Detect which cell encompasses the target text, then output its (x, y) center coordinate. 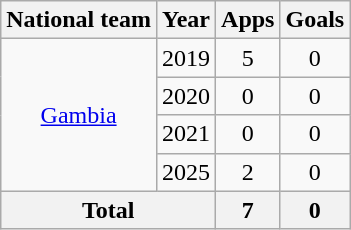
Total (108, 210)
2020 (186, 96)
Year (186, 20)
Goals (315, 20)
2021 (186, 134)
Apps (248, 20)
2 (248, 172)
5 (248, 58)
2025 (186, 172)
Gambia (79, 115)
National team (79, 20)
7 (248, 210)
2019 (186, 58)
